Output the (X, Y) coordinate of the center of the cell containing the given text.  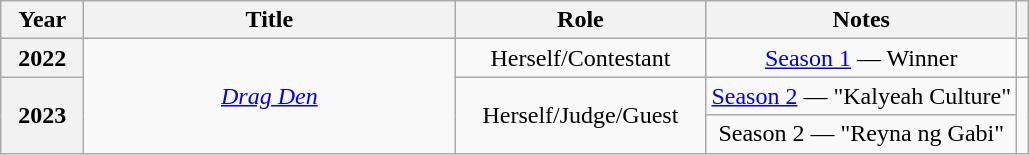
Season 2 — "Kalyeah Culture" (862, 96)
Role (580, 20)
Season 2 — "Reyna ng Gabi" (862, 134)
Season 1 — Winner (862, 58)
Year (42, 20)
Notes (862, 20)
2023 (42, 115)
Drag Den (270, 96)
2022 (42, 58)
Title (270, 20)
Herself/Contestant (580, 58)
Herself/Judge/Guest (580, 115)
